Extract the [x, y] coordinate from the center of the cell holding the provided text.  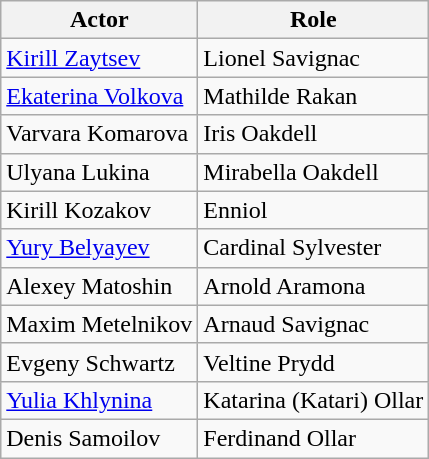
Varvara Komarova [100, 134]
Alexey Matoshin [100, 286]
Cardinal Sylvester [314, 248]
Ulyana Lukina [100, 172]
Lionel Savignac [314, 58]
Iris Oakdell [314, 134]
Veltine Prydd [314, 362]
Kirill Zaytsev [100, 58]
Evgeny Schwartz [100, 362]
Arnaud Savignac [314, 324]
Actor [100, 20]
Denis Samoilov [100, 438]
Yury Belyayev [100, 248]
Yulia Khlynina [100, 400]
Ferdinand Ollar [314, 438]
Arnold Aramona [314, 286]
Mathilde Rakan [314, 96]
Maxim Metelnikov [100, 324]
Enniol [314, 210]
Katarina (Katari) Ollar [314, 400]
Ekaterina Volkova [100, 96]
Role [314, 20]
Mirabella Oakdell [314, 172]
Kirill Kozakov [100, 210]
